For the text-containing cell, return its midpoint in [x, y] coordinate format. 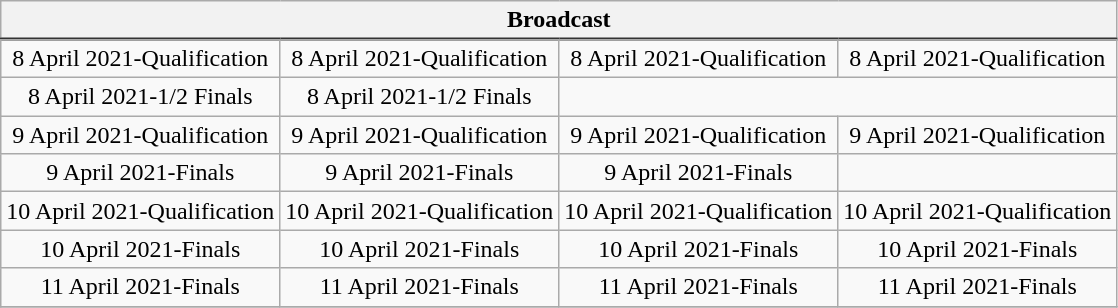
Broadcast [559, 20]
